Return the [x, y] coordinate for the center point of the cell that contains the specified text.  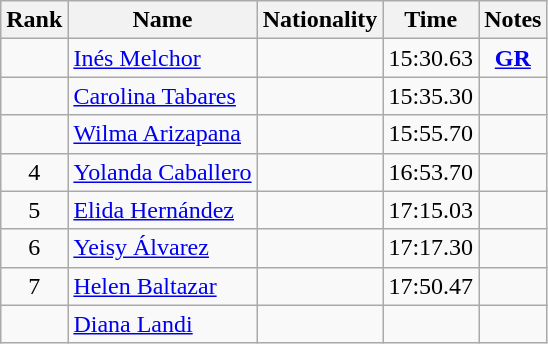
Carolina Tabares [162, 96]
15:55.70 [431, 134]
Diana Landi [162, 324]
Name [162, 20]
Rank [34, 20]
4 [34, 172]
Nationality [320, 20]
7 [34, 286]
Inés Melchor [162, 58]
16:53.70 [431, 172]
15:35.30 [431, 96]
Time [431, 20]
Yeisy Álvarez [162, 248]
15:30.63 [431, 58]
Elida Hernández [162, 210]
Notes [513, 20]
GR [513, 58]
Yolanda Caballero [162, 172]
5 [34, 210]
6 [34, 248]
Wilma Arizapana [162, 134]
Helen Baltazar [162, 286]
17:17.30 [431, 248]
17:50.47 [431, 286]
17:15.03 [431, 210]
